Pinpoint the cell where the given text exists, returning its (X, Y) midpoint coordinate. 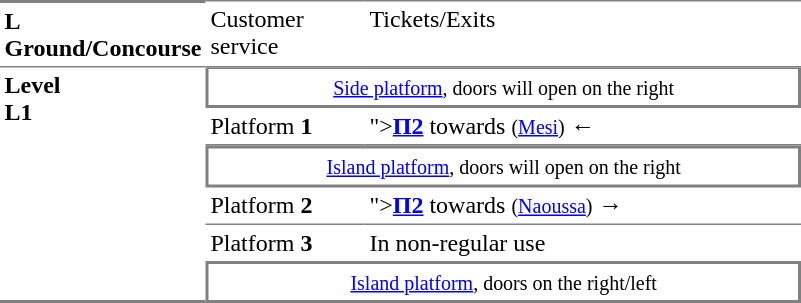
Platform 2 (286, 207)
Platform 1 (286, 127)
Customer service (286, 34)
Platform 3 (286, 243)
In non-regular use (583, 243)
">Π2 towards (Naoussa) → (583, 207)
">Π2 towards (Mesi) ← (583, 127)
Tickets/Exits (583, 34)
LGround/Concourse (103, 34)
